Locate the cell with the specified text and output its [x, y] center coordinate. 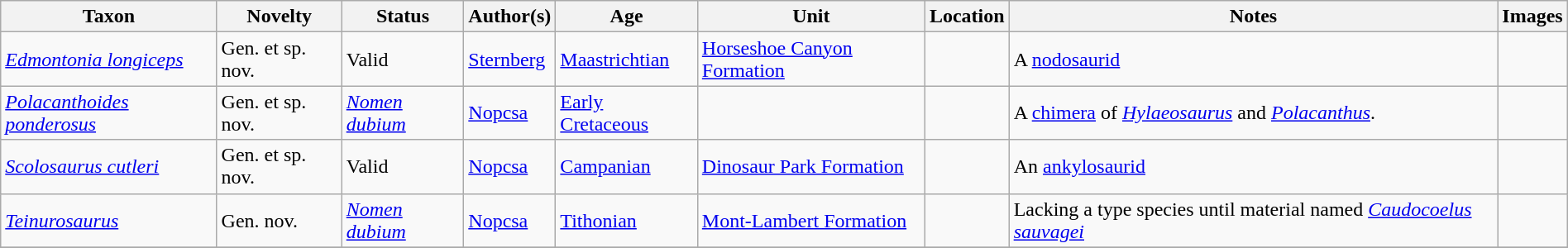
Edmontonia longiceps [109, 60]
Horseshoe Canyon Formation [810, 60]
Tithonian [627, 220]
Author(s) [509, 17]
Dinosaur Park Formation [810, 167]
Lacking a type species until material named Caudocoelus sauvagei [1254, 220]
Notes [1254, 17]
Maastrichtian [627, 60]
Teinurosaurus [109, 220]
An ankylosaurid [1254, 167]
Novelty [280, 17]
Age [627, 17]
A nodosaurid [1254, 60]
Images [1532, 17]
Early Cretaceous [627, 112]
Gen. nov. [280, 220]
Scolosaurus cutleri [109, 167]
Mont-Lambert Formation [810, 220]
Sternberg [509, 60]
Unit [810, 17]
Status [403, 17]
Taxon [109, 17]
Campanian [627, 167]
Polacanthoides ponderosus [109, 112]
Location [967, 17]
A chimera of Hylaeosaurus and Polacanthus. [1254, 112]
